Determine the (X, Y) coordinate at the center of the cell enclosing the given text.  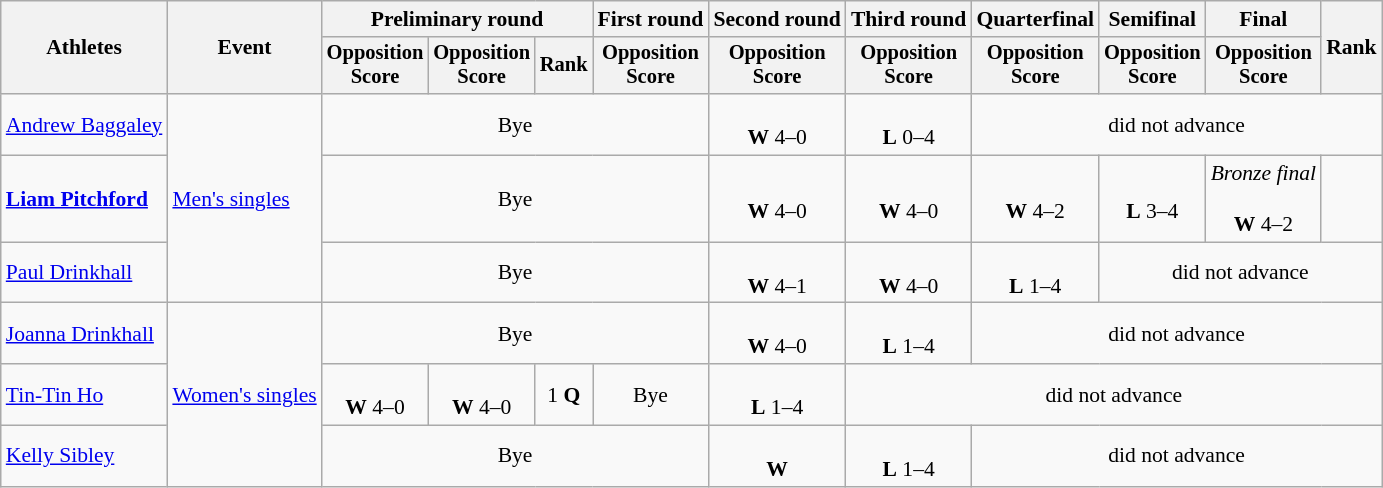
Men's singles (244, 198)
Semifinal (1152, 19)
First round (650, 19)
Quarterfinal (1035, 19)
Kelly Sibley (84, 456)
L 3–4 (1152, 200)
W (777, 456)
Second round (777, 19)
Event (244, 48)
Final (1264, 19)
1 Q (564, 394)
W 4–2 (1035, 200)
W 4–1 (777, 272)
Andrew Baggaley (84, 124)
Third round (909, 19)
Tin-Tin Ho (84, 394)
Joanna Drinkhall (84, 334)
Athletes (84, 48)
Women's singles (244, 394)
Preliminary round (458, 19)
Bronze finalW 4–2 (1264, 200)
L 0–4 (909, 124)
Liam Pitchford (84, 200)
Paul Drinkhall (84, 272)
